Locate the cell with the specified text and output its (x, y) center coordinate. 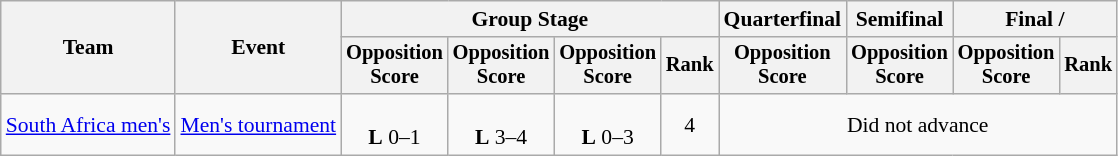
Team (88, 48)
Did not advance (918, 124)
Semifinal (900, 19)
Event (258, 48)
Final / (1035, 19)
Men's tournament (258, 124)
L 0–3 (608, 124)
4 (690, 124)
Quarterfinal (783, 19)
Group Stage (530, 19)
South Africa men's (88, 124)
L 0–1 (394, 124)
L 3–4 (502, 124)
